Locate the cell with the specified text and output its (x, y) center coordinate. 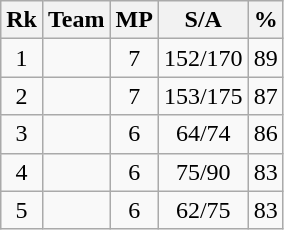
153/175 (203, 96)
86 (266, 134)
Rk (22, 20)
1 (22, 58)
152/170 (203, 58)
87 (266, 96)
62/75 (203, 210)
% (266, 20)
64/74 (203, 134)
89 (266, 58)
5 (22, 210)
2 (22, 96)
S/A (203, 20)
4 (22, 172)
3 (22, 134)
MP (134, 20)
Team (76, 20)
75/90 (203, 172)
